Determine the (x, y) coordinate at the center of the cell enclosing the given text.  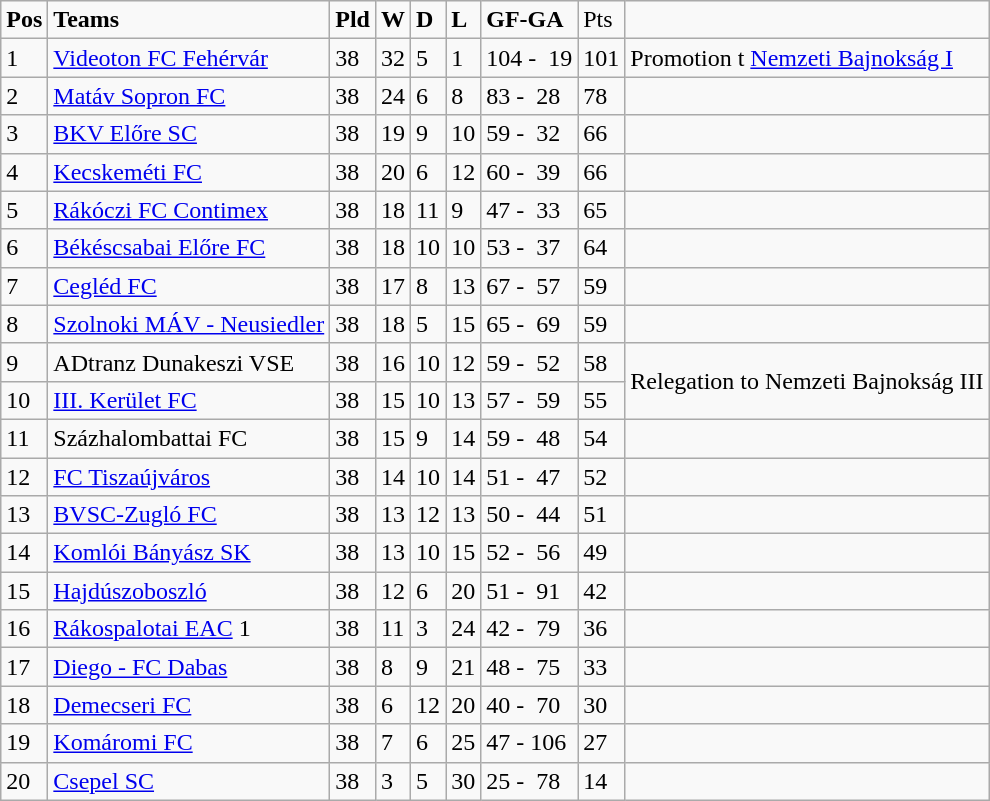
Rákospalotai EAC 1 (189, 629)
BVSC-Zugló FC (189, 515)
51 - 91 (530, 591)
42 - 79 (530, 629)
Szolnoki MÁV - Neusiedler (189, 324)
Pos (24, 20)
36 (602, 629)
55 (602, 400)
42 (602, 591)
Demecseri FC (189, 705)
47 - 106 (530, 743)
Százhalombattai FC (189, 438)
Pld (353, 20)
Promotion t Nemzeti Bajnokság I (807, 58)
104 - 19 (530, 58)
58 (602, 362)
BKV Előre SC (189, 134)
64 (602, 248)
54 (602, 438)
L (464, 20)
2 (24, 96)
59 - 48 (530, 438)
65 (602, 210)
32 (392, 58)
21 (464, 667)
59 - 32 (530, 134)
78 (602, 96)
Cegléd FC (189, 286)
GF-GA (530, 20)
53 - 37 (530, 248)
Hajdúszoboszló (189, 591)
25 - 78 (530, 781)
25 (464, 743)
40 - 70 (530, 705)
50 - 44 (530, 515)
Pts (602, 20)
52 - 56 (530, 553)
51 - 47 (530, 477)
33 (602, 667)
Diego - FC Dabas (189, 667)
W (392, 20)
Csepel SC (189, 781)
Relegation to Nemzeti Bajnokság III (807, 381)
27 (602, 743)
60 - 39 (530, 172)
83 - 28 (530, 96)
47 - 33 (530, 210)
67 - 57 (530, 286)
Videoton FC Fehérvár (189, 58)
52 (602, 477)
ADtranz Dunakeszi VSE (189, 362)
Békéscsabai Előre FC (189, 248)
Teams (189, 20)
59 - 52 (530, 362)
Matáv Sopron FC (189, 96)
Komáromi FC (189, 743)
Kecskeméti FC (189, 172)
51 (602, 515)
57 - 59 (530, 400)
FC Tiszaújváros (189, 477)
D (428, 20)
4 (24, 172)
49 (602, 553)
101 (602, 58)
Rákóczi FC Contimex (189, 210)
III. Kerület FC (189, 400)
Komlói Bányász SK (189, 553)
65 - 69 (530, 324)
48 - 75 (530, 667)
